Output the (X, Y) coordinate of the center of the cell containing the given text.  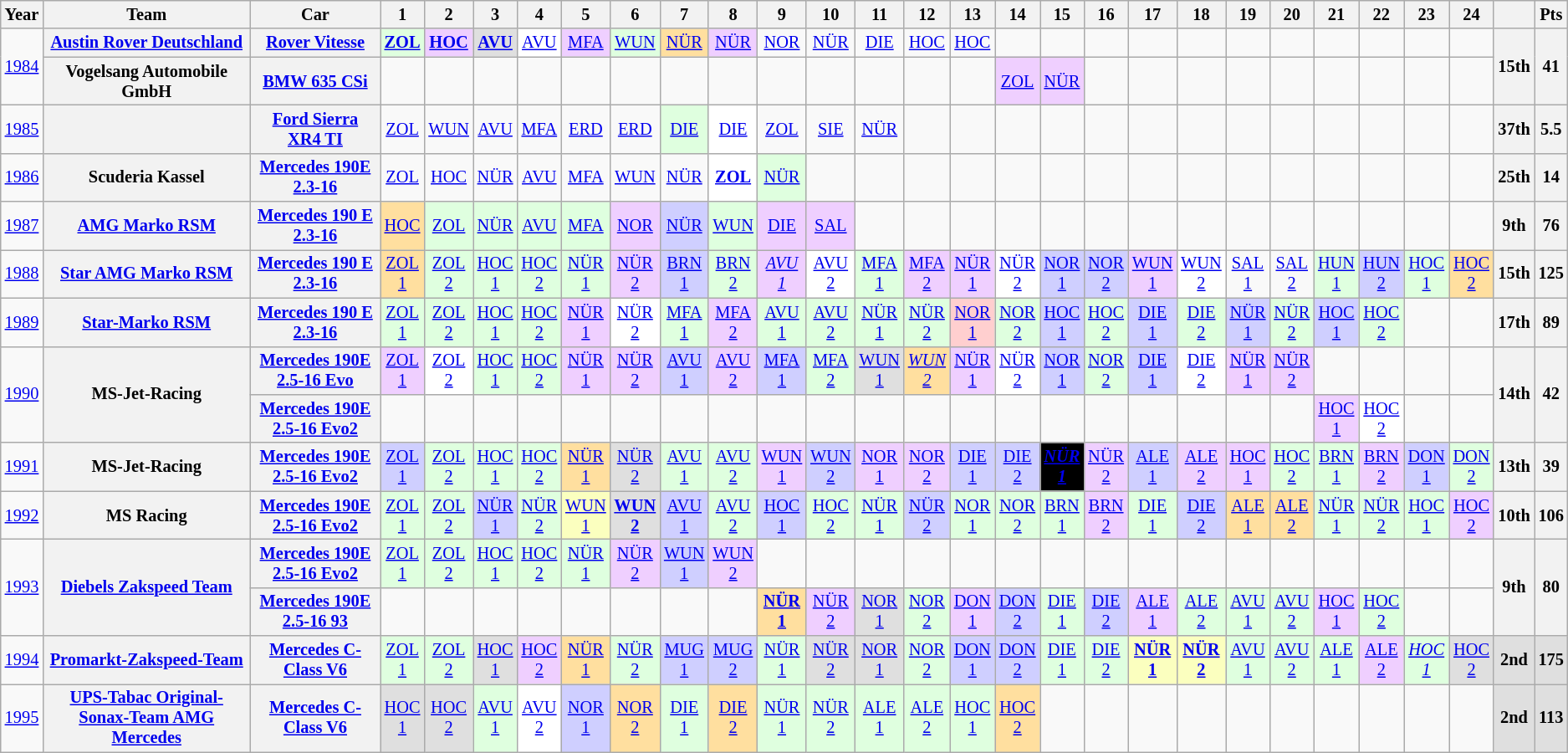
Mercedes 190E 2.5-16 Evo (314, 371)
1994 (22, 660)
17 (1152, 14)
10th (1514, 515)
1991 (22, 467)
Scuderia Kassel (146, 177)
1993 (22, 587)
Star-Marko RSM (146, 322)
HUN2 (1382, 274)
76 (1551, 226)
24 (1472, 14)
175 (1551, 660)
1985 (22, 129)
BMW 635 CSi (314, 81)
11 (879, 14)
42 (1551, 395)
MS Racing (146, 515)
37th (1514, 129)
23 (1427, 14)
UPS-Tabac Original-Sonax-Team AMG Mercedes (146, 718)
HUN1 (1336, 274)
13th (1514, 467)
16 (1106, 14)
1990 (22, 395)
9 (782, 14)
80 (1551, 587)
Pts (1551, 14)
14th (1514, 395)
SIE (830, 129)
89 (1551, 322)
18 (1201, 14)
Star AMG Marko RSM (146, 274)
5.5 (1551, 129)
41 (1551, 67)
1984 (22, 67)
3 (495, 14)
25th (1514, 177)
13 (973, 14)
Diebels Zakspeed Team (146, 587)
1989 (22, 322)
7 (684, 14)
Car (314, 14)
12 (927, 14)
SAL1 (1248, 274)
6 (636, 14)
Mercedes 190E 2.3-16 (314, 177)
Year (22, 14)
MUG1 (684, 660)
Promarkt-Zakspeed-Team (146, 660)
20 (1291, 14)
106 (1551, 515)
10 (830, 14)
MUG2 (733, 660)
1987 (22, 226)
39 (1551, 467)
19 (1248, 14)
SAL (830, 226)
Ford Sierra XR4 TI (314, 129)
Mercedes 190E 2.5-16 93 (314, 612)
22 (1382, 14)
1988 (22, 274)
17th (1514, 322)
1986 (22, 177)
5 (585, 14)
113 (1551, 718)
Team (146, 14)
Rover Vitesse (314, 43)
21 (1336, 14)
4 (539, 14)
Austin Rover Deutschland (146, 43)
SAL2 (1291, 274)
125 (1551, 274)
1992 (22, 515)
8 (733, 14)
1 (403, 14)
2 (448, 14)
1995 (22, 718)
15 (1062, 14)
AMG Marko RSM (146, 226)
Vogelsang Automobile GmbH (146, 81)
